Capture the cell that displays the provided text and extract its (x, y) central coordinate. 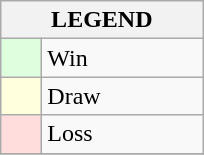
Loss (122, 134)
Win (122, 58)
LEGEND (102, 20)
Draw (122, 96)
